Extract the (x, y) coordinate from the center of the cell holding the provided text.  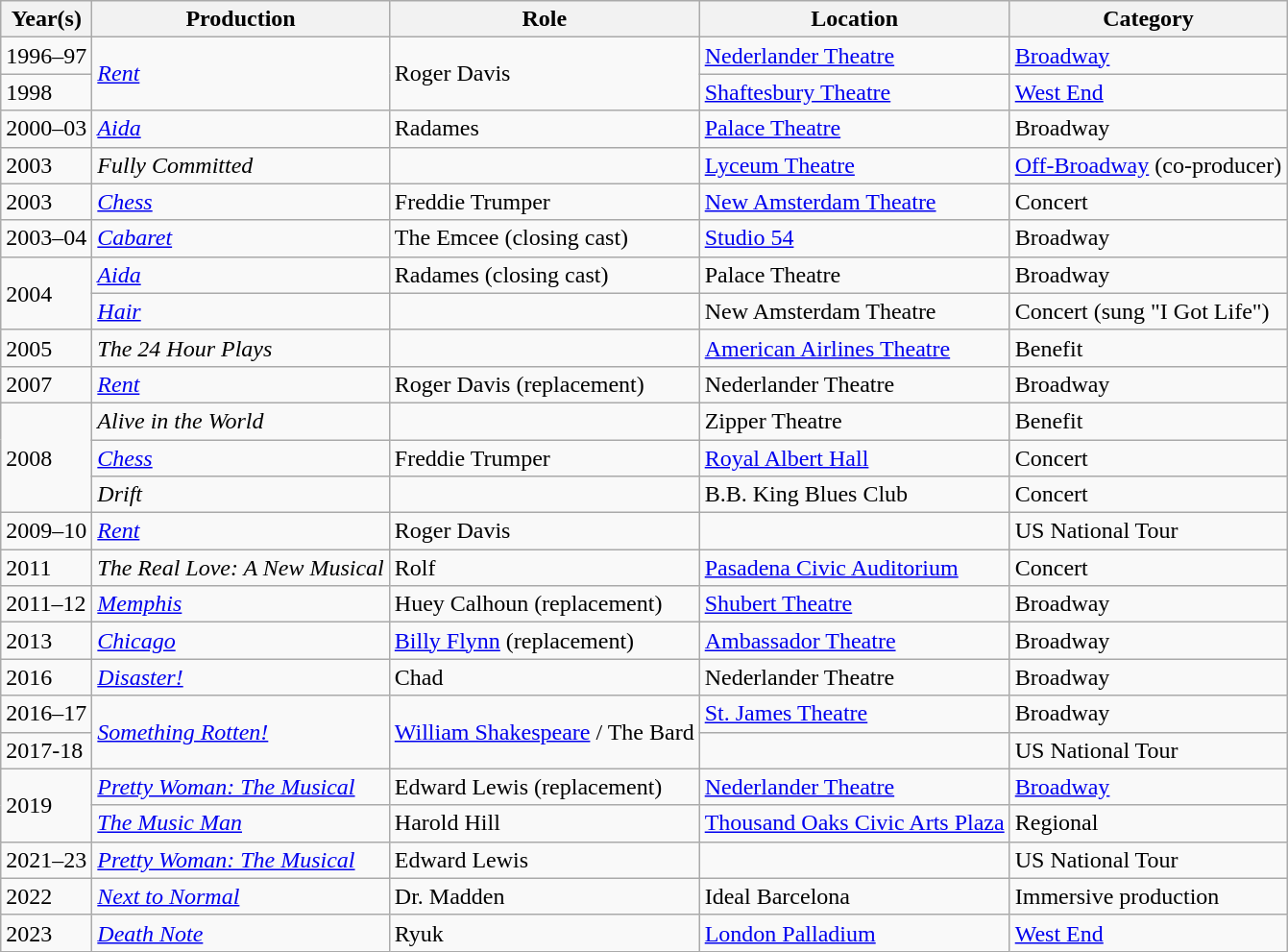
Radames (544, 129)
Disaster! (240, 677)
2009–10 (46, 531)
The 24 Hour Plays (240, 348)
2019 (46, 805)
Death Note (240, 933)
Ideal Barcelona (855, 896)
Lyceum Theatre (855, 165)
2011–12 (46, 604)
Cabaret (240, 238)
Zipper Theatre (855, 421)
Pasadena Civic Auditorium (855, 568)
2013 (46, 641)
2011 (46, 568)
2017-18 (46, 750)
Ambassador Theatre (855, 641)
Dr. Madden (544, 896)
1998 (46, 92)
2005 (46, 348)
Hair (240, 311)
Regional (1149, 823)
Edward Lewis (544, 860)
American Airlines Theatre (855, 348)
St. James Theatre (855, 714)
Chad (544, 677)
Thousand Oaks Civic Arts Plaza (855, 823)
2021–23 (46, 860)
B.B. King Blues Club (855, 495)
Drift (240, 495)
Edward Lewis (replacement) (544, 787)
Roger Davis (replacement) (544, 384)
Location (855, 19)
Chicago (240, 641)
Radames (closing cast) (544, 275)
The Emcee (closing cast) (544, 238)
London Palladium (855, 933)
Studio 54 (855, 238)
2022 (46, 896)
Fully Committed (240, 165)
Category (1149, 19)
Memphis (240, 604)
2004 (46, 293)
2007 (46, 384)
2000–03 (46, 129)
2016 (46, 677)
Ryuk (544, 933)
Next to Normal (240, 896)
Shaftesbury Theatre (855, 92)
Shubert Theatre (855, 604)
William Shakespeare / The Bard (544, 732)
Something Rotten! (240, 732)
1996–97 (46, 56)
The Real Love: A New Musical (240, 568)
The Music Man (240, 823)
Huey Calhoun (replacement) (544, 604)
2008 (46, 457)
Production (240, 19)
Year(s) (46, 19)
Royal Albert Hall (855, 458)
Alive in the World (240, 421)
2023 (46, 933)
2003–04 (46, 238)
2016–17 (46, 714)
Concert (sung "I Got Life") (1149, 311)
Rolf (544, 568)
Off-Broadway (co-producer) (1149, 165)
Harold Hill (544, 823)
Immersive production (1149, 896)
Billy Flynn (replacement) (544, 641)
Role (544, 19)
